For the text-containing cell, return its midpoint in [X, Y] coordinate format. 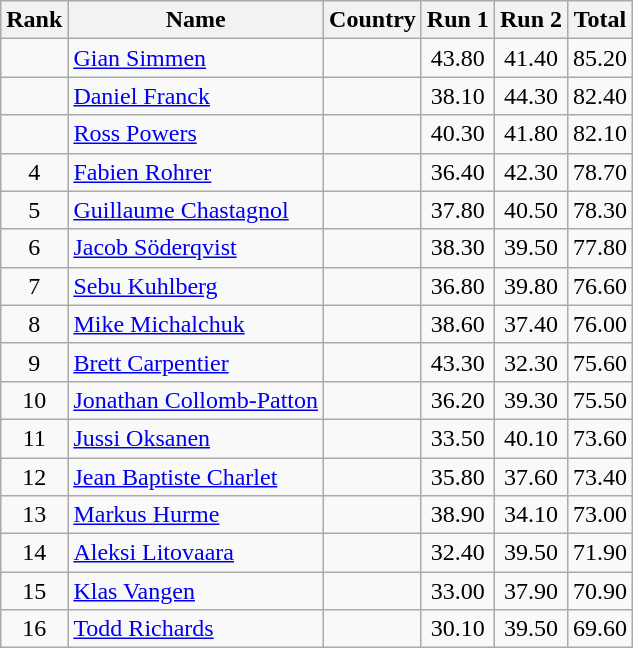
37.60 [530, 477]
75.60 [600, 362]
77.80 [600, 248]
33.50 [458, 438]
71.90 [600, 553]
Country [373, 20]
33.00 [458, 591]
37.80 [458, 210]
38.60 [458, 324]
Aleksi Litovaara [196, 553]
35.80 [458, 477]
73.40 [600, 477]
69.60 [600, 629]
6 [34, 248]
44.30 [530, 96]
12 [34, 477]
Mike Michalchuk [196, 324]
Brett Carpentier [196, 362]
Run 2 [530, 20]
Klas Vangen [196, 591]
Ross Powers [196, 134]
Todd Richards [196, 629]
11 [34, 438]
13 [34, 515]
Sebu Kuhlberg [196, 286]
32.40 [458, 553]
76.60 [600, 286]
85.20 [600, 58]
16 [34, 629]
5 [34, 210]
37.90 [530, 591]
9 [34, 362]
Jussi Oksanen [196, 438]
38.10 [458, 96]
10 [34, 400]
38.90 [458, 515]
36.40 [458, 172]
82.10 [600, 134]
14 [34, 553]
30.10 [458, 629]
40.50 [530, 210]
40.10 [530, 438]
34.10 [530, 515]
38.30 [458, 248]
39.80 [530, 286]
70.90 [600, 591]
36.80 [458, 286]
41.80 [530, 134]
Jean Baptiste Charlet [196, 477]
Daniel Franck [196, 96]
Name [196, 20]
Fabien Rohrer [196, 172]
78.70 [600, 172]
75.50 [600, 400]
32.30 [530, 362]
36.20 [458, 400]
7 [34, 286]
Run 1 [458, 20]
4 [34, 172]
8 [34, 324]
37.40 [530, 324]
43.80 [458, 58]
Markus Hurme [196, 515]
82.40 [600, 96]
43.30 [458, 362]
Jacob Söderqvist [196, 248]
73.60 [600, 438]
Gian Simmen [196, 58]
Guillaume Chastagnol [196, 210]
39.30 [530, 400]
Total [600, 20]
41.40 [530, 58]
78.30 [600, 210]
40.30 [458, 134]
42.30 [530, 172]
73.00 [600, 515]
Rank [34, 20]
15 [34, 591]
Jonathan Collomb-Patton [196, 400]
76.00 [600, 324]
